Identify which cell holds the provided text, then report its [X, Y] central coordinate. 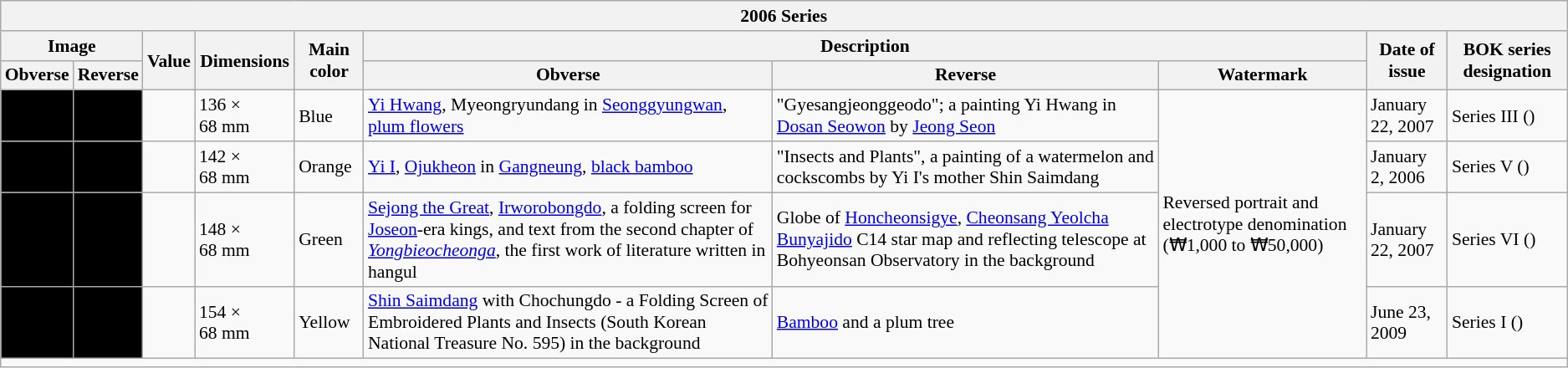
Orange [329, 167]
BOK series designation [1507, 60]
Series III () [1507, 115]
Main color [329, 60]
Series VI () [1507, 239]
Dimensions [244, 60]
Image [72, 46]
Series V () [1507, 167]
Yi I, Ojukheon in Gangneung, black bamboo [569, 167]
June 23, 2009 [1407, 323]
Date of issue [1407, 60]
Globe of Honcheonsigye, Cheonsang Yeolcha Bunyajido C14 star map and reflecting telescope at Bohyeonsan Observatory in the background [966, 239]
142 × 68 mm [244, 167]
Green [329, 239]
Watermark [1263, 75]
Reversed portrait and electrotype denomination (₩1,000 to ₩50,000) [1263, 224]
Value [169, 60]
Blue [329, 115]
154 × 68 mm [244, 323]
Bamboo and a plum tree [966, 323]
Yellow [329, 323]
January 2, 2006 [1407, 167]
"Insects and Plants", a painting of a watermelon and cockscombs by Yi I's mother Shin Saimdang [966, 167]
Shin Saimdang with Chochungdo - a Folding Screen of Embroidered Plants and Insects (South Korean National Treasure No. 595) in the background [569, 323]
136 × 68 mm [244, 115]
148 × 68 mm [244, 239]
Yi Hwang, Myeongryundang in Seonggyungwan, plum flowers [569, 115]
Description [865, 46]
2006 Series [784, 16]
"Gyesangjeonggeodo"; a painting Yi Hwang in Dosan Seowon by Jeong Seon [966, 115]
Series I () [1507, 323]
